Identify which cell holds the provided text, then report its [x, y] central coordinate. 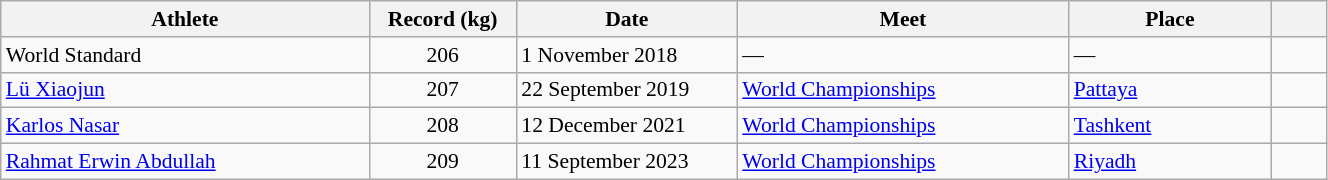
12 December 2021 [626, 126]
22 September 2019 [626, 90]
11 September 2023 [626, 162]
Pattaya [1170, 90]
World Standard [185, 55]
Karlos Nasar [185, 126]
Record (kg) [442, 19]
Place [1170, 19]
Date [626, 19]
Lü Xiaojun [185, 90]
1 November 2018 [626, 55]
Athlete [185, 19]
Meet [902, 19]
209 [442, 162]
206 [442, 55]
Tashkent [1170, 126]
Rahmat Erwin Abdullah [185, 162]
208 [442, 126]
Riyadh [1170, 162]
207 [442, 90]
